Locate the cell with the specified text and output its (x, y) center coordinate. 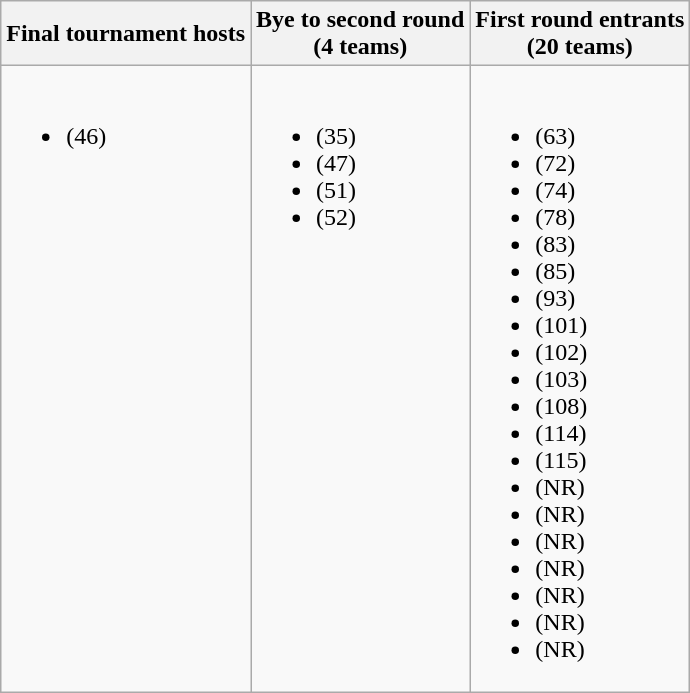
(46) (126, 379)
(63) (72) (74) (78) (83) (85) (93) (101) (102) (103) (108) (114) (115) (NR) (NR) (NR) (NR) (NR) (NR) (NR) (580, 379)
(35) (47) (51) (52) (360, 379)
First round entrants(20 teams) (580, 34)
Final tournament hosts (126, 34)
Bye to second round(4 teams) (360, 34)
